Scan for the cell matching the given text and deliver its [X, Y] coordinate at center. 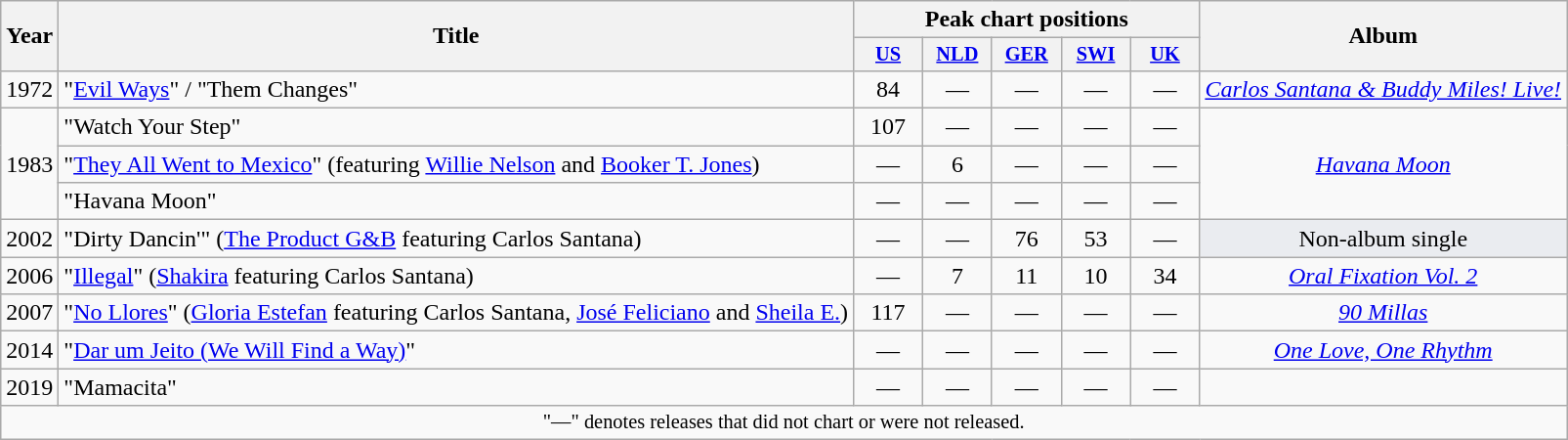
"Dirty Dancin'" (The Product G&B featuring Carlos Santana) [456, 239]
2002 [29, 239]
"Evil Ways" / "Them Changes" [456, 89]
90 Millas [1383, 313]
10 [1096, 276]
UK [1165, 55]
Havana Moon [1383, 164]
53 [1096, 239]
"Havana Moon" [456, 201]
7 [957, 276]
"—" denotes releases that did not chart or were not released. [784, 422]
117 [889, 313]
Oral Fixation Vol. 2 [1383, 276]
Title [456, 36]
Carlos Santana & Buddy Miles! Live! [1383, 89]
Album [1383, 36]
"Mamacita" [456, 387]
"Dar um Jeito (We Will Find a Way)" [456, 350]
NLD [957, 55]
1983 [29, 164]
"They All Went to Mexico" (featuring Willie Nelson and Booker T. Jones) [456, 164]
SWI [1096, 55]
76 [1026, 239]
2007 [29, 313]
"Illegal" (Shakira featuring Carlos Santana) [456, 276]
6 [957, 164]
Non-album single [1383, 239]
US [889, 55]
One Love, One Rhythm [1383, 350]
2006 [29, 276]
11 [1026, 276]
"Watch Your Step" [456, 127]
GER [1026, 55]
2019 [29, 387]
2014 [29, 350]
84 [889, 89]
Year [29, 36]
"No Llores" (Gloria Estefan featuring Carlos Santana, José Feliciano and Sheila E.) [456, 313]
34 [1165, 276]
Peak chart positions [1027, 20]
107 [889, 127]
1972 [29, 89]
